Find where the given text appears and provide that cell's center as (X, Y) coordinate. 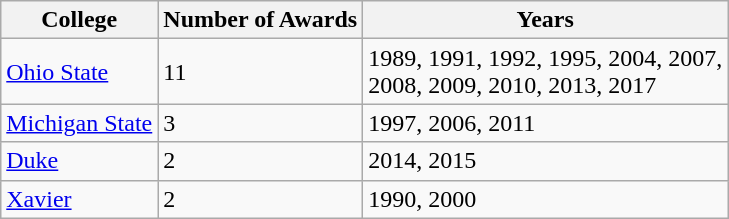
Duke (80, 161)
11 (260, 72)
Years (546, 20)
1997, 2006, 2011 (546, 123)
1990, 2000 (546, 199)
Number of Awards (260, 20)
2014, 2015 (546, 161)
Xavier (80, 199)
1989, 1991, 1992, 1995, 2004, 2007, 2008, 2009, 2010, 2013, 2017 (546, 72)
3 (260, 123)
Michigan State (80, 123)
College (80, 20)
Ohio State (80, 72)
